Locate the cell with the specified text and output its [x, y] center coordinate. 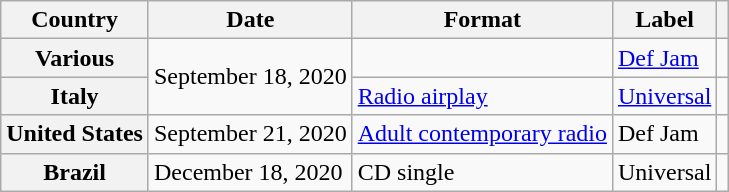
Date [250, 20]
Label [664, 20]
September 18, 2020 [250, 77]
United States [75, 134]
Radio airplay [482, 96]
CD single [482, 172]
Brazil [75, 172]
September 21, 2020 [250, 134]
Format [482, 20]
Italy [75, 96]
Country [75, 20]
Adult contemporary radio [482, 134]
Various [75, 58]
December 18, 2020 [250, 172]
